Search for the cell housing the specified text and yield its [x, y] center coordinate. 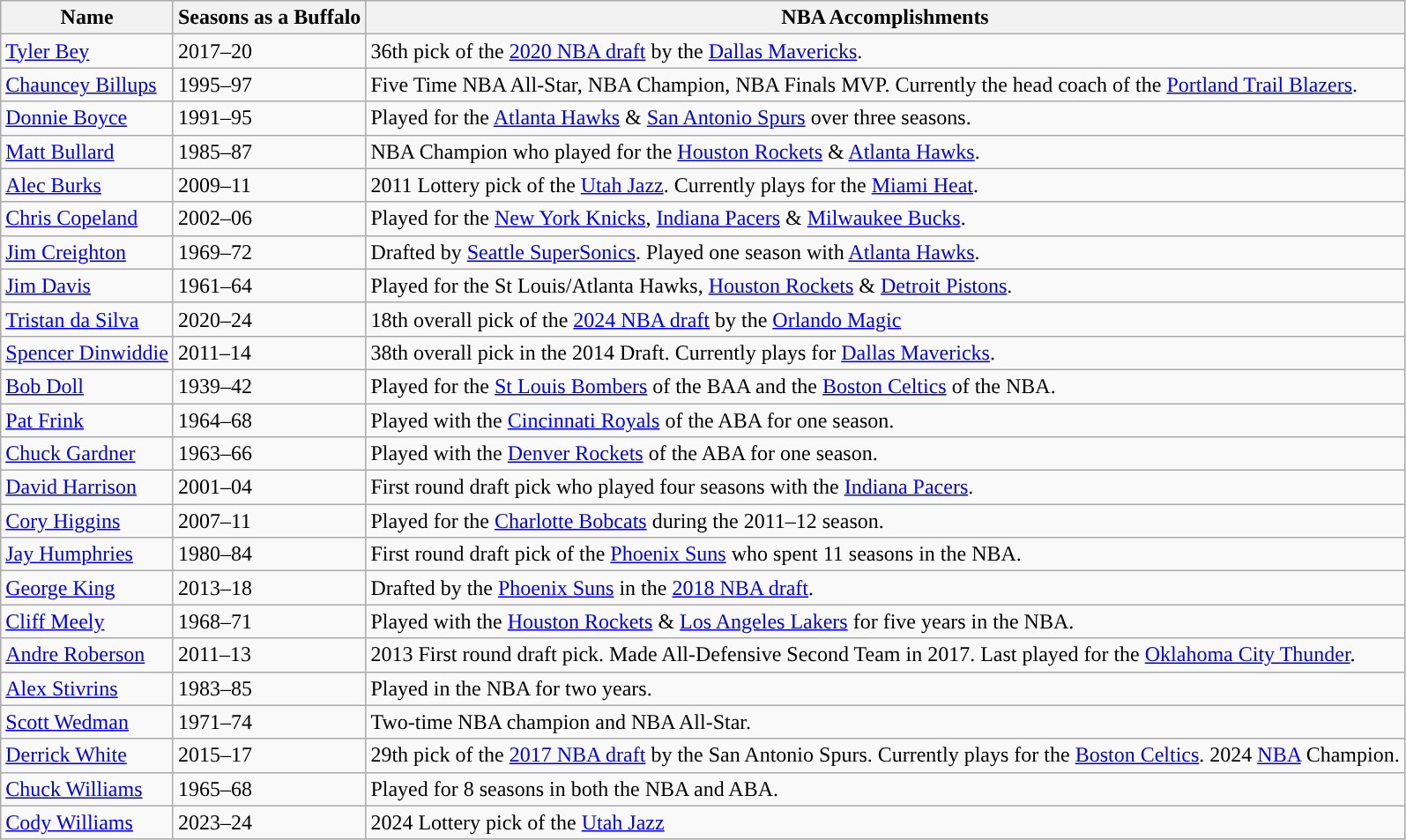
Cory Higgins [87, 521]
Tristan da Silva [87, 319]
Bob Doll [87, 386]
1980–84 [269, 554]
2013–18 [269, 588]
Scott Wedman [87, 722]
Jay Humphries [87, 554]
Alec Burks [87, 185]
Cliff Meely [87, 621]
NBA Accomplishments [885, 18]
29th pick of the 2017 NBA draft by the San Antonio Spurs. Currently plays for the Boston Celtics. 2024 NBA Champion. [885, 755]
2023–24 [269, 822]
1963–66 [269, 454]
Played in the NBA for two years. [885, 688]
Drafted by the Phoenix Suns in the 2018 NBA draft. [885, 588]
Chauncey Billups [87, 85]
1961–64 [269, 286]
1965–68 [269, 789]
2017–20 [269, 51]
Played for the St Louis Bombers of the BAA and the Boston Celtics of the NBA. [885, 386]
NBA Champion who played for the Houston Rockets & Atlanta Hawks. [885, 152]
1985–87 [269, 152]
2011–13 [269, 655]
Drafted by Seattle SuperSonics. Played one season with Atlanta Hawks. [885, 252]
Five Time NBA All-Star, NBA Champion, NBA Finals MVP. Currently the head coach of the Portland Trail Blazers. [885, 85]
2001–04 [269, 487]
36th pick of the 2020 NBA draft by the Dallas Mavericks. [885, 51]
2020–24 [269, 319]
1991–95 [269, 118]
Alex Stivrins [87, 688]
First round draft pick of the Phoenix Suns who spent 11 seasons in the NBA. [885, 554]
Played for the New York Knicks, Indiana Pacers & Milwaukee Bucks. [885, 219]
1971–74 [269, 722]
1968–71 [269, 621]
Played with the Cincinnati Royals of the ABA for one season. [885, 420]
David Harrison [87, 487]
Played for the Atlanta Hawks & San Antonio Spurs over three seasons. [885, 118]
2007–11 [269, 521]
Name [87, 18]
Played for 8 seasons in both the NBA and ABA. [885, 789]
Cody Williams [87, 822]
2015–17 [269, 755]
Jim Davis [87, 286]
Spencer Dinwiddie [87, 353]
2011–14 [269, 353]
Seasons as a Buffalo [269, 18]
Pat Frink [87, 420]
2013 First round draft pick. Made All-Defensive Second Team in 2017. Last played for the Oklahoma City Thunder. [885, 655]
1983–85 [269, 688]
2024 Lottery pick of the Utah Jazz [885, 822]
18th overall pick of the 2024 NBA draft by the Orlando Magic [885, 319]
Played for the St Louis/Atlanta Hawks, Houston Rockets & Detroit Pistons. [885, 286]
1995–97 [269, 85]
Donnie Boyce [87, 118]
Chris Copeland [87, 219]
2009–11 [269, 185]
Chuck Williams [87, 789]
1969–72 [269, 252]
First round draft pick who played four seasons with the Indiana Pacers. [885, 487]
Played with the Houston Rockets & Los Angeles Lakers for five years in the NBA. [885, 621]
George King [87, 588]
1939–42 [269, 386]
Played for the Charlotte Bobcats during the 2011–12 season. [885, 521]
Derrick White [87, 755]
38th overall pick in the 2014 Draft. Currently plays for Dallas Mavericks. [885, 353]
Andre Roberson [87, 655]
Tyler Bey [87, 51]
Played with the Denver Rockets of the ABA for one season. [885, 454]
Matt Bullard [87, 152]
1964–68 [269, 420]
Jim Creighton [87, 252]
Two-time NBA champion and NBA All-Star. [885, 722]
Chuck Gardner [87, 454]
2002–06 [269, 219]
2011 Lottery pick of the Utah Jazz. Currently plays for the Miami Heat. [885, 185]
